Locate the cell with the specified text and output its (X, Y) center coordinate. 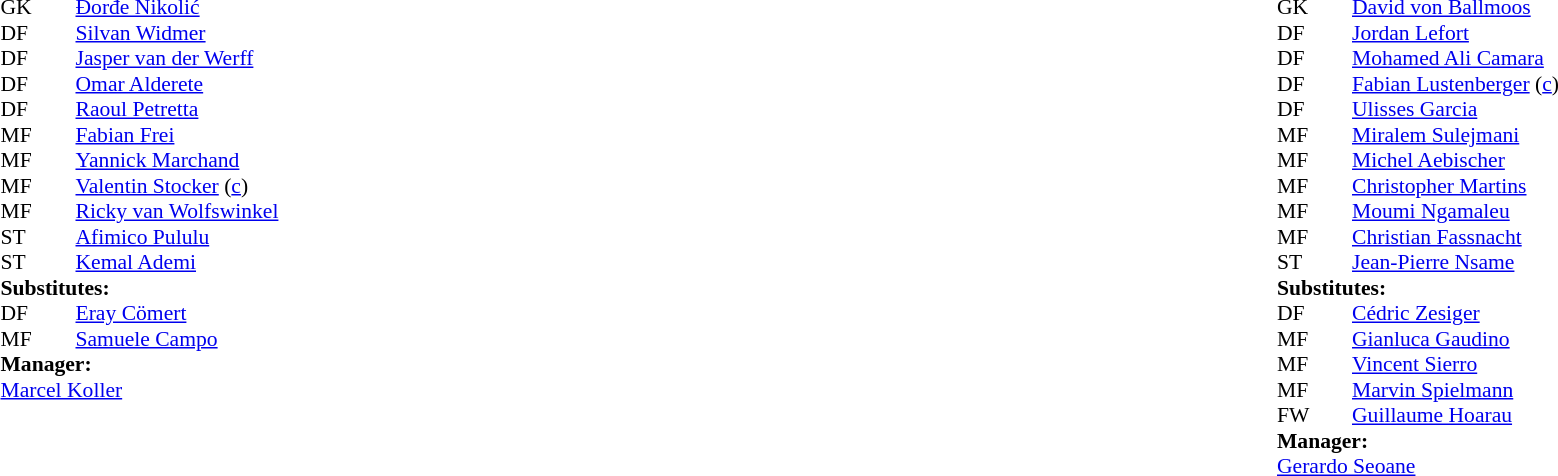
Marcel Koller (139, 390)
Valentin Stocker (c) (178, 186)
Silvan Widmer (178, 33)
Jasper van der Werff (178, 59)
Omar Alderete (178, 84)
FW (1296, 415)
Manager: (139, 365)
Yannick Marchand (178, 161)
Raoul Petretta (178, 109)
Eray Cömert (178, 313)
Fabian Frei (178, 135)
Substitutes: (139, 288)
Ricky van Wolfswinkel (178, 211)
Kemal Ademi (178, 263)
Samuele Campo (178, 339)
Afimico Pululu (178, 237)
